Determine the [x, y] coordinate at the center of the cell enclosing the given text.  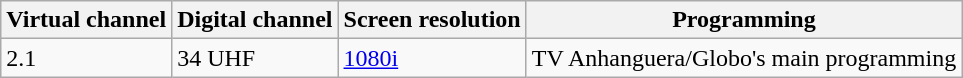
Programming [744, 20]
TV Anhanguera/Globo's main programming [744, 58]
Digital channel [255, 20]
1080i [432, 58]
2.1 [86, 58]
34 UHF [255, 58]
Screen resolution [432, 20]
Virtual channel [86, 20]
